Locate the cell with the specified text and output its [x, y] center coordinate. 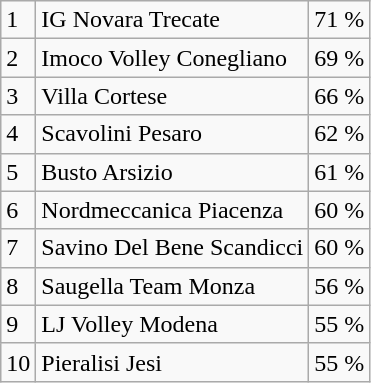
4 [18, 134]
Villa Cortese [172, 96]
9 [18, 324]
56 % [340, 286]
LJ Volley Modena [172, 324]
Savino Del Bene Scandicci [172, 248]
8 [18, 286]
62 % [340, 134]
61 % [340, 172]
Scavolini Pesaro [172, 134]
2 [18, 58]
3 [18, 96]
Busto Arsizio [172, 172]
Imoco Volley Conegliano [172, 58]
1 [18, 20]
10 [18, 362]
IG Novara Trecate [172, 20]
Nordmeccanica Piacenza [172, 210]
7 [18, 248]
66 % [340, 96]
71 % [340, 20]
6 [18, 210]
Saugella Team Monza [172, 286]
69 % [340, 58]
Pieralisi Jesi [172, 362]
5 [18, 172]
